Find where the given text appears and provide that cell's center as (x, y) coordinate. 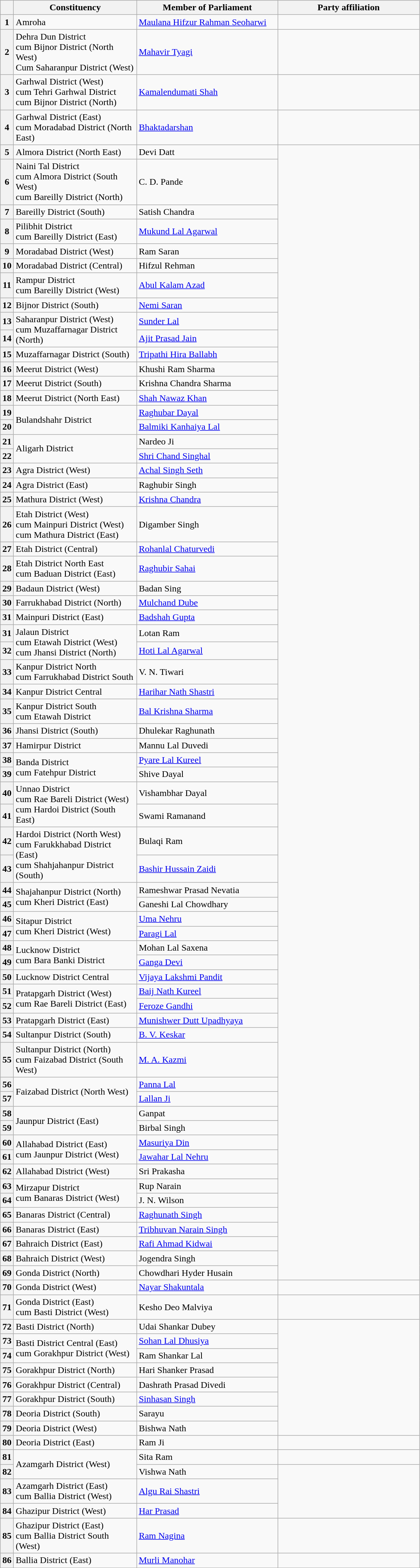
43 (7, 868)
Deoria District (West) (75, 1428)
15 (7, 355)
84 (7, 1511)
V. N. Tiwari (207, 672)
72 (7, 1327)
Party affiliation (349, 8)
Allahabad District (West) (75, 1171)
75 (7, 1370)
Raghubir Singh (207, 485)
82 (7, 1472)
40 (7, 793)
45 (7, 904)
Lotan Ram (207, 633)
Kanpur District Central (75, 692)
46 (7, 919)
11 (7, 285)
Sultanpur District (South) (75, 1035)
Shive Dayal (207, 774)
Kanpur District North cum Farrukhabad District South (75, 672)
4 (7, 127)
19 (7, 412)
Ram Shankar Lal (207, 1355)
Basti District (North) (75, 1327)
Mahavir Tyagi (207, 52)
Moradabad District (Central) (75, 265)
47 (7, 933)
Hardoi District (North West) cum Farukkhabad District (East) cum Shahjahanpur District (South) (75, 855)
B. V. Keskar (207, 1035)
23 (7, 470)
14 (7, 339)
29 (7, 588)
Ganga Devi (207, 962)
Moradabad District (West) (75, 251)
Vishwa Nath (207, 1472)
54 (7, 1035)
Khushi Ram Sharma (207, 369)
48 (7, 948)
Uma Nehru (207, 919)
42 (7, 841)
63 (7, 1186)
85 (7, 1536)
62 (7, 1171)
Jaunpur District (East) (75, 1120)
Etah District (Central) (75, 549)
Dashrath Prasad Divedi (207, 1384)
Sitapur District cum Kheri District (West) (75, 926)
Rohanlal Chaturvedi (207, 549)
64 (7, 1200)
Ganpat (207, 1113)
56 (7, 1084)
Abul Kalam Azad (207, 285)
86 (7, 1560)
Allahabad District (East) cum Jaunpur District (West) (75, 1149)
Bulandshahr District (75, 420)
Mathura District (West) (75, 499)
Pratapgarh District (East) (75, 1020)
Hoti Lal Agarwal (207, 651)
Pyare Lal Kureel (207, 760)
Sultanpur District (North) cum Faizabad District (South West) (75, 1060)
81 (7, 1457)
Raghubar Dayal (207, 412)
Garhwal District (West) cum Tehri Garhwal District cum Bijnor District (North) (75, 92)
Lucknow District cum Bara Banki District (75, 955)
Deoria District (South) (75, 1413)
Bareilly District (South) (75, 212)
Balmiki Kanhaiya Lal (207, 427)
Nemi Saran (207, 305)
Jhansi District (South) (75, 731)
Hamirpur District (75, 745)
Mohan Lal Saxena (207, 948)
Meerut District (North East) (75, 398)
Banda District cum Fatehpur District (75, 767)
Rup Narain (207, 1186)
Shri Chand Singhal (207, 456)
Bal Krishna Sharma (207, 711)
Banaras District (Central) (75, 1215)
39 (7, 774)
Aligarh District (75, 449)
Krishna Chandra Sharma (207, 384)
Dehra Dun District cum Bijnor District (North West) Cum Saharanpur District (West) (75, 52)
35 (7, 711)
Sohan Lal Dhusiya (207, 1341)
Basti District Central (East) cum Gorakhpur District (West) (75, 1348)
68 (7, 1258)
C. D. Pande (207, 182)
Member of Parliament (207, 8)
Azamgarh District (West) (75, 1464)
Lallan Ji (207, 1099)
12 (7, 305)
Rafi Ahmad Kidwai (207, 1244)
58 (7, 1113)
83 (7, 1491)
20 (7, 427)
30 (7, 603)
Pilibhit District cum Bareilly District (East) (75, 232)
80 (7, 1443)
25 (7, 499)
Nayar Shakuntala (207, 1287)
59 (7, 1128)
Gorakhpur District (North) (75, 1370)
Ram Saran (207, 251)
Mukund Lal Agarwal (207, 232)
21 (7, 441)
Farrukhabad District (North) (75, 603)
Tripathi Hira Ballabh (207, 355)
Panna Lal (207, 1084)
73 (7, 1341)
Dhulekar Raghunath (207, 731)
Sri Prakasha (207, 1171)
Paragi Lal (207, 933)
78 (7, 1413)
22 (7, 456)
Lucknow District Central (75, 977)
Mulchand Dube (207, 603)
5 (7, 152)
Maulana Hifzur Rahman Seoharwi (207, 22)
36 (7, 731)
Devi Datt (207, 152)
Jawahar Lal Nehru (207, 1157)
Vishambhar Dayal (207, 793)
Munishwer Dutt Upadhyaya (207, 1020)
7 (7, 212)
34 (7, 692)
Shah Nawaz Khan (207, 398)
Pratapgarh District (West) cum Rae Bareli District (East) (75, 999)
8 (7, 232)
Sita Ram (207, 1457)
38 (7, 760)
Satish Chandra (207, 212)
60 (7, 1142)
Meerut District (West) (75, 369)
Kamalendumati Shah (207, 92)
Rampur District cum Bareilly District (West) (75, 285)
Garhwal District (East) cum Moradabad District (North East) (75, 127)
9 (7, 251)
Mannu Lal Duvedi (207, 745)
M. A. Kazmi (207, 1060)
77 (7, 1399)
32 (7, 651)
74 (7, 1355)
Jogendra Singh (207, 1258)
Mirzapur District cum Banaras District (West) (75, 1193)
Hari Shanker Prasad (207, 1370)
Sinhasan Singh (207, 1399)
Badan Sing (207, 588)
3 (7, 92)
Constituency (75, 8)
66 (7, 1229)
J. N. Wilson (207, 1200)
Rameshwar Prasad Nevatia (207, 890)
55 (7, 1060)
37 (7, 745)
16 (7, 369)
28 (7, 568)
Vijaya Lakshmi Pandit (207, 977)
Chowdhari Hyder Husain (207, 1273)
10 (7, 265)
Ghazipur District (East) cum Ballia District South (West) (75, 1536)
Shajahanpur District (North) cum Kheri District (East) (75, 897)
53 (7, 1020)
Sarayu (207, 1413)
Udai Shankar Dubey (207, 1327)
Har Prasad (207, 1511)
Agra District (East) (75, 485)
61 (7, 1157)
Faizabad District (North West) (75, 1092)
Bashir Hussain Zaidi (207, 868)
79 (7, 1428)
Amroha (75, 22)
Kanpur District South cum Etawah District (75, 711)
Sunder Lal (207, 321)
44 (7, 890)
Gorakhpur District (South) (75, 1399)
13 (7, 321)
67 (7, 1244)
49 (7, 962)
65 (7, 1215)
Agra District (West) (75, 470)
Gonda District (North) (75, 1273)
Ganeshi Lal Chowdhary (207, 904)
Achal Singh Seth (207, 470)
Ghazipur District (West) (75, 1511)
Bijnor District (South) (75, 305)
Bahraich District (East) (75, 1244)
Meerut District (South) (75, 384)
Baij Nath Kureel (207, 991)
Hifzul Rehman (207, 265)
Tribhuvan Narain Singh (207, 1229)
Bhaktadarshan (207, 127)
69 (7, 1273)
Digamber Singh (207, 524)
71 (7, 1307)
Naini Tal District cum Almora District (South West) cum Bareilly District (North) (75, 182)
Deoria District (East) (75, 1443)
Jalaun District cum Etawah District (West) cum Jhansi District (North) (75, 642)
Bishwa Nath (207, 1428)
Algu Rai Shastri (207, 1491)
Unnao District cum Rae Bareli District (West) cum Hardoi District (South East) (75, 804)
41 (7, 816)
Azamgarh District (East) cum Ballia District (West) (75, 1491)
17 (7, 384)
Badaun District (West) (75, 588)
27 (7, 549)
Gonda District (East) cum Basti District (West) (75, 1307)
24 (7, 485)
26 (7, 524)
Raghunath Singh (207, 1215)
Ram Ji (207, 1443)
Murli Manohar (207, 1560)
Ajit Prasad Jain (207, 339)
18 (7, 398)
Masuriya Din (207, 1142)
70 (7, 1287)
Bahraich District (West) (75, 1258)
Almora District (North East) (75, 152)
Krishna Chandra (207, 499)
Raghubir Sahai (207, 568)
Swami Ramanand (207, 816)
Kesho Deo Malviya (207, 1307)
Ballia District (East) (75, 1560)
33 (7, 672)
52 (7, 1006)
Harihar Nath Shastri (207, 692)
Badshah Gupta (207, 617)
Gorakhpur District (Central) (75, 1384)
6 (7, 182)
Muzaffarnagar District (South) (75, 355)
Birbal Singh (207, 1128)
Bulaqi Ram (207, 841)
50 (7, 977)
Etah District (West) cum Mainpuri District (West) cum Mathura District (East) (75, 524)
Gonda District (West) (75, 1287)
1 (7, 22)
Mainpuri District (East) (75, 617)
2 (7, 52)
Ram Nagina (207, 1536)
Feroze Gandhi (207, 1006)
Nardeo Ji (207, 441)
Banaras District (East) (75, 1229)
Etah District North East cum Baduan District (East) (75, 568)
57 (7, 1099)
Saharanpur District (West) cum Muzaffarnagar District (North) (75, 330)
51 (7, 991)
76 (7, 1384)
